Scan for the cell matching the given text and deliver its (x, y) coordinate at center. 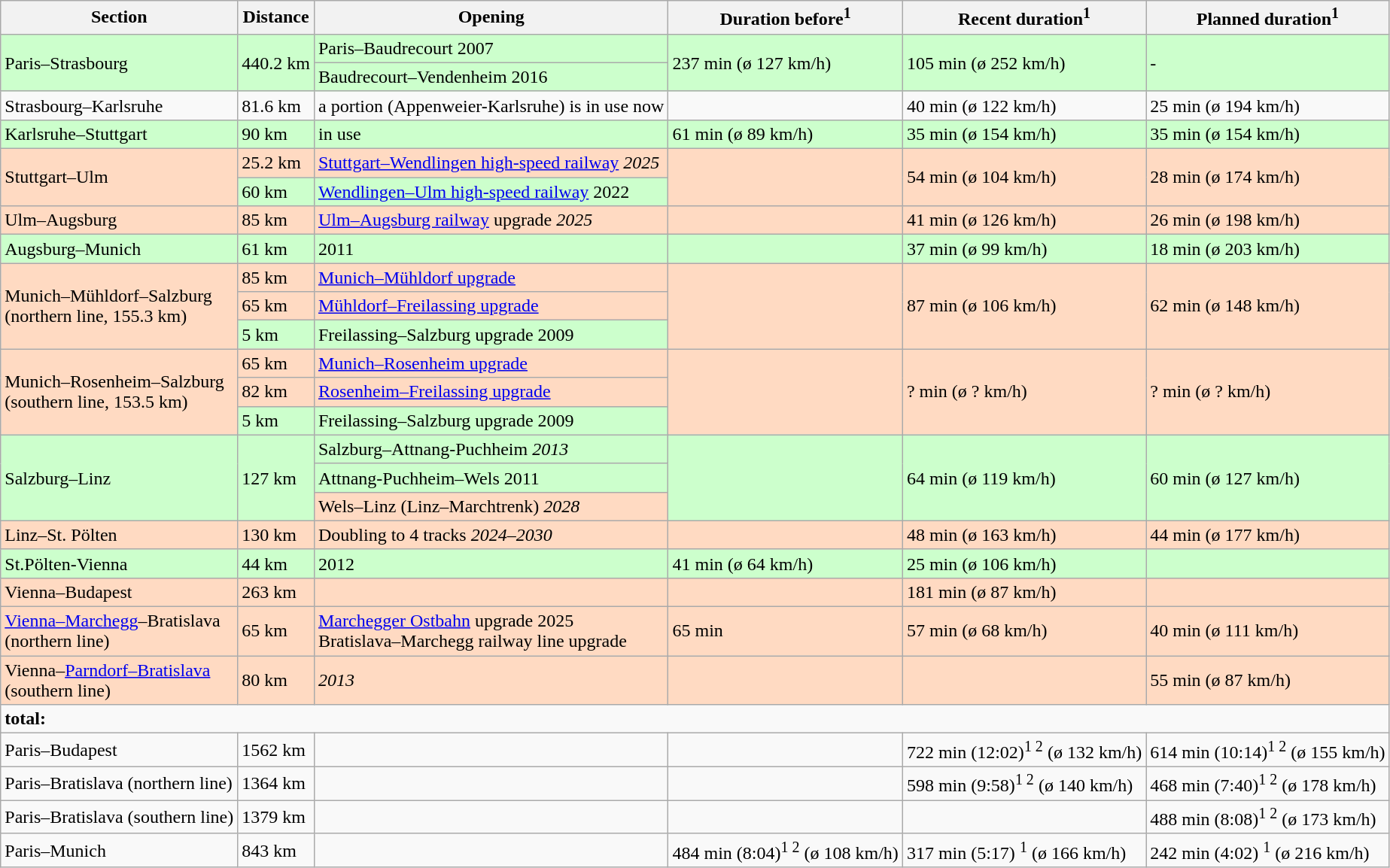
Wendlingen–Ulm high-speed railway 2022 (491, 192)
598 min (9:58)1 2 (ø 140 km/h) (1023, 784)
54 min (ø 104 km/h) (1023, 178)
1562 km (276, 751)
2013 (491, 680)
488 min (8:08)1 2 (ø 173 km/h) (1267, 817)
St.Pölten-Vienna (119, 563)
55 min (ø 87 km/h) (1267, 680)
Vienna–Budapest (119, 592)
26 min (ø 198 km/h) (1267, 220)
65 min (786, 632)
Mühldorf–Freilassing upgrade (491, 306)
Stuttgart–Ulm (119, 178)
64 min (ø 119 km/h) (1023, 478)
Planned duration1 (1267, 18)
Recent duration1 (1023, 18)
28 min (ø 174 km/h) (1267, 178)
- (1267, 62)
242 min (4:02) 1 (ø 216 km/h) (1267, 850)
Baudrecourt–Vendenheim 2016 (491, 77)
44 km (276, 563)
61 min (ø 89 km/h) (786, 134)
a portion (Appenweier-Karlsruhe) is in use now (491, 105)
237 min (ø 127 km/h) (786, 62)
40 min (ø 111 km/h) (1267, 632)
Section (119, 18)
57 min (ø 68 km/h) (1023, 632)
Paris–Baudrecourt 2007 (491, 48)
87 min (ø 106 km/h) (1023, 306)
62 min (ø 148 km/h) (1267, 306)
total: (695, 719)
Ulm–Augsburg railway upgrade 2025 (491, 220)
Salzburg–Linz (119, 478)
484 min (8:04)1 2 (ø 108 km/h) (786, 850)
25.2 km (276, 163)
Munich–Rosenheim upgrade (491, 363)
Salzburg–Attnang-Puchheim 2013 (491, 449)
25 min (ø 194 km/h) (1267, 105)
468 min (7:40)1 2 (ø 178 km/h) (1267, 784)
25 min (ø 106 km/h) (1023, 563)
37 min (ø 99 km/h) (1023, 249)
Paris–Munich (119, 850)
81.6 km (276, 105)
48 min (ø 163 km/h) (1023, 535)
Paris–Bratislava (northern line) (119, 784)
in use (491, 134)
317 min (5:17) 1 (ø 166 km/h) (1023, 850)
Munich–Rosenheim–Salzburg(southern line, 153.5 km) (119, 392)
Marchegger Ostbahn upgrade 2025Bratislava–Marchegg railway line upgrade (491, 632)
Distance (276, 18)
Doubling to 4 tracks 2024–2030 (491, 535)
130 km (276, 535)
90 km (276, 134)
Vienna–Parndorf–Bratislava(southern line) (119, 680)
440.2 km (276, 62)
Linz–St. Pölten (119, 535)
Ulm–Augsburg (119, 220)
82 km (276, 392)
127 km (276, 478)
18 min (ø 203 km/h) (1267, 249)
40 min (ø 122 km/h) (1023, 105)
61 km (276, 249)
1364 km (276, 784)
Vienna–Marchegg–Bratislava(northern line) (119, 632)
Attnang-Puchheim–Wels 2011 (491, 478)
263 km (276, 592)
843 km (276, 850)
105 min (ø 252 km/h) (1023, 62)
Strasbourg–Karlsruhe (119, 105)
Augsburg–Munich (119, 249)
Wels–Linz (Linz–Marchtrenk) 2028 (491, 506)
Munich–Mühldorf upgrade (491, 278)
614 min (10:14)1 2 (ø 155 km/h) (1267, 751)
Stuttgart–Wendlingen high-speed railway 2025 (491, 163)
2011 (491, 249)
1379 km (276, 817)
Karlsruhe–Stuttgart (119, 134)
Munich–Mühldorf–Salzburg(northern line, 155.3 km) (119, 306)
80 km (276, 680)
41 min (ø 64 km/h) (786, 563)
Paris–Strasbourg (119, 62)
Opening (491, 18)
181 min (ø 87 km/h) (1023, 592)
722 min (12:02)1 2 (ø 132 km/h) (1023, 751)
Rosenheim–Freilassing upgrade (491, 392)
2012 (491, 563)
60 km (276, 192)
44 min (ø 177 km/h) (1267, 535)
Duration before1 (786, 18)
41 min (ø 126 km/h) (1023, 220)
Paris–Bratislava (southern line) (119, 817)
Paris–Budapest (119, 751)
60 min (ø 127 km/h) (1267, 478)
